Determine the (x, y) coordinate at the center of the cell enclosing the given text.  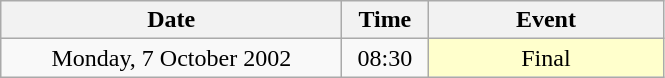
08:30 (385, 58)
Monday, 7 October 2002 (172, 58)
Time (385, 20)
Final (546, 58)
Event (546, 20)
Date (172, 20)
